Scan for the cell matching the given text and deliver its [X, Y] coordinate at center. 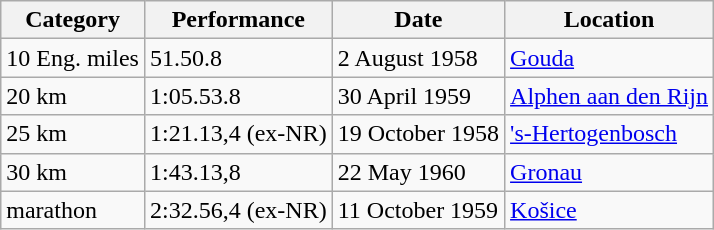
1:43.13,8 [238, 172]
Date [418, 20]
marathon [73, 210]
2:32.56,4 (ex-NR) [238, 210]
Location [610, 20]
11 October 1959 [418, 210]
1:05.53.8 [238, 96]
Košice [610, 210]
22 May 1960 [418, 172]
51.50.8 [238, 58]
25 km [73, 134]
30 km [73, 172]
's-Hertogenbosch [610, 134]
Category [73, 20]
19 October 1958 [418, 134]
30 April 1959 [418, 96]
Alphen aan den Rijn [610, 96]
Gouda [610, 58]
20 km [73, 96]
1:21.13,4 (ex-NR) [238, 134]
10 Eng. miles [73, 58]
Gronau [610, 172]
2 August 1958 [418, 58]
Performance [238, 20]
